Locate the cell with the specified text and output its (X, Y) center coordinate. 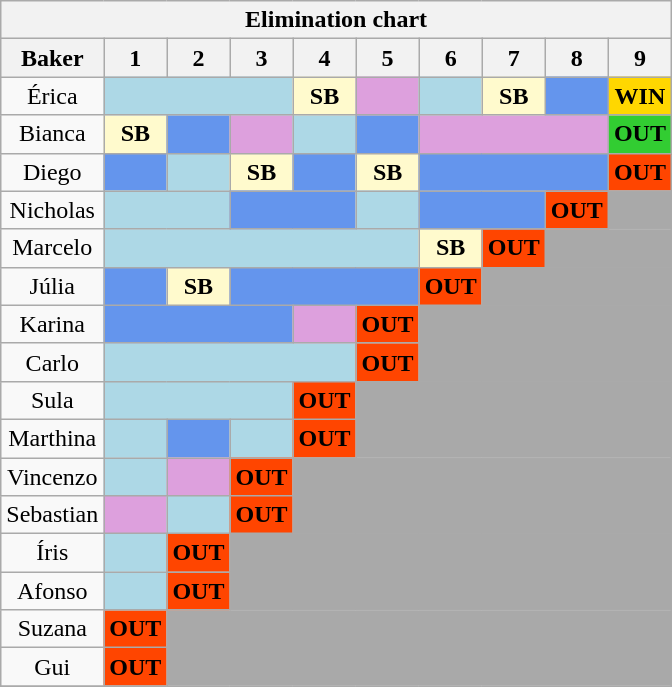
1 (136, 58)
8 (576, 58)
Íris (52, 553)
9 (640, 58)
6 (450, 58)
Elimination chart (336, 20)
Júlia (52, 286)
Karina (52, 324)
Marcelo (52, 248)
7 (514, 58)
Afonso (52, 591)
Marthina (52, 438)
WIN (640, 96)
Érica (52, 96)
Gui (52, 667)
Vincenzo (52, 477)
Sula (52, 400)
2 (198, 58)
5 (388, 58)
Baker (52, 58)
4 (324, 58)
Carlo (52, 362)
Sebastian (52, 515)
Suzana (52, 629)
Diego (52, 172)
Nicholas (52, 210)
3 (262, 58)
Bianca (52, 134)
